Scan for the cell matching the given text and deliver its [x, y] coordinate at center. 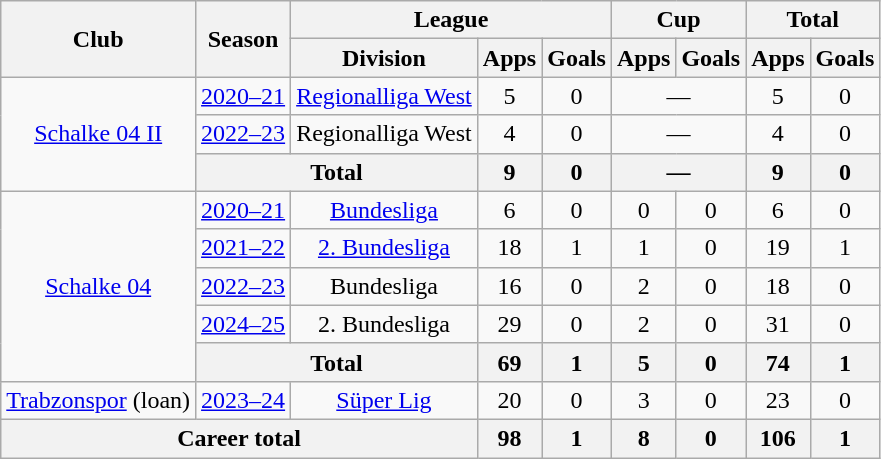
Season [244, 39]
2021–22 [244, 248]
29 [509, 324]
16 [509, 286]
19 [778, 248]
Schalke 04 [98, 286]
League [452, 20]
69 [509, 362]
Division [384, 58]
106 [778, 438]
Career total [240, 438]
Cup [678, 20]
3 [643, 400]
8 [643, 438]
Trabzonspor (loan) [98, 400]
74 [778, 362]
98 [509, 438]
Schalke 04 II [98, 134]
23 [778, 400]
20 [509, 400]
Süper Lig [384, 400]
31 [778, 324]
Club [98, 39]
2024–25 [244, 324]
2023–24 [244, 400]
